Find where the given text appears and provide that cell's center as (X, Y) coordinate. 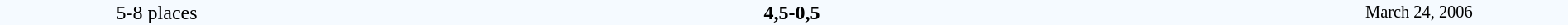
5-8 places (157, 12)
March 24, 2006 (1419, 12)
4,5-0,5 (791, 12)
